Return [x, y] of the center of cell containing provided text 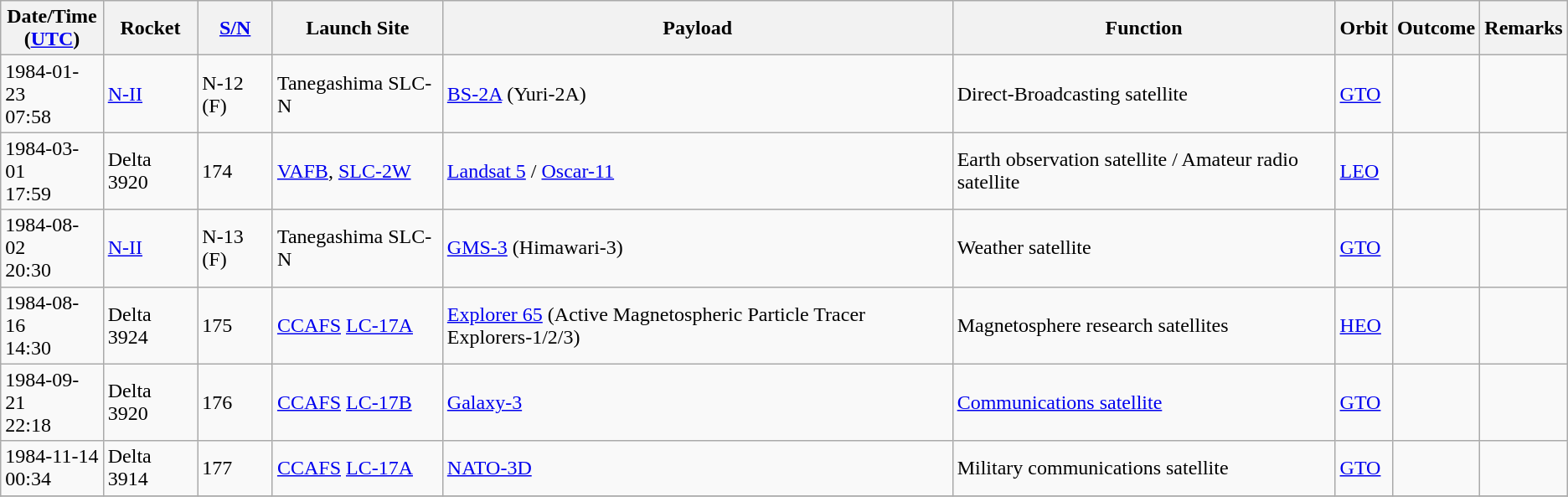
NATO-3D [697, 468]
Military communications satellite [1144, 468]
CCAFS LC-17B [357, 402]
1984-11-1400:34 [52, 468]
177 [235, 468]
Galaxy-3 [697, 402]
BS-2A (Yuri-2A) [697, 94]
Magnetosphere research satellites [1144, 325]
Explorer 65 (Active Magnetospheric Particle Tracer Explorers-1/2/3) [697, 325]
Date/Time(UTC) [52, 28]
Delta 3924 [151, 325]
Rocket [151, 28]
1984-09-2122:18 [52, 402]
Outcome [1436, 28]
N-12 (F) [235, 94]
Launch Site [357, 28]
Orbit [1364, 28]
176 [235, 402]
Earth observation satellite / Amateur radio satellite [1144, 171]
Landsat 5 / Oscar-11 [697, 171]
1984-01-2307:58 [52, 94]
Payload [697, 28]
Weather satellite [1144, 248]
Communications satellite [1144, 402]
Delta 3914 [151, 468]
Function [1144, 28]
VAFB, SLC-2W [357, 171]
174 [235, 171]
HEO [1364, 325]
175 [235, 325]
LEO [1364, 171]
1984-08-1614:30 [52, 325]
Remarks [1524, 28]
1984-08-0220:30 [52, 248]
N-13 (F) [235, 248]
GMS-3 (Himawari-3) [697, 248]
S/N [235, 28]
Direct-Broadcasting satellite [1144, 94]
1984-03-0117:59 [52, 171]
